Find where the given text appears and provide that cell's center as (X, Y) coordinate. 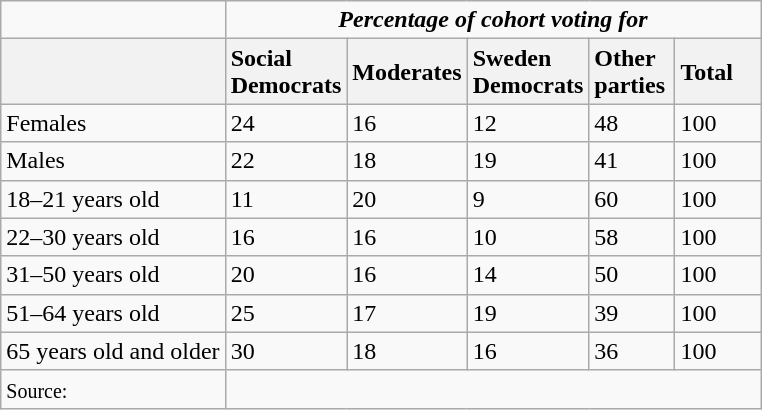
22–30 years old (113, 237)
Males (113, 161)
12 (528, 123)
Other parties (632, 72)
Females (113, 123)
14 (528, 275)
Sweden Democrats (528, 72)
Moderates (407, 72)
36 (632, 351)
41 (632, 161)
9 (528, 199)
60 (632, 199)
11 (286, 199)
51–64 years old (113, 313)
30 (286, 351)
65 years old and older (113, 351)
Total (718, 72)
17 (407, 313)
22 (286, 161)
18–21 years old (113, 199)
31–50 years old (113, 275)
24 (286, 123)
39 (632, 313)
25 (286, 313)
58 (632, 237)
48 (632, 123)
Social Democrats (286, 72)
10 (528, 237)
Source: (113, 389)
Percentage of cohort voting for (493, 20)
50 (632, 275)
